Determine the [X, Y] coordinate at the center of the cell enclosing the given text.  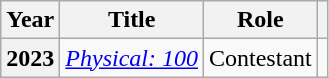
Contestant [261, 58]
2023 [30, 58]
Year [30, 20]
Physical: 100 [132, 58]
Role [261, 20]
Title [132, 20]
